Scan for the cell matching the given text and deliver its [x, y] coordinate at center. 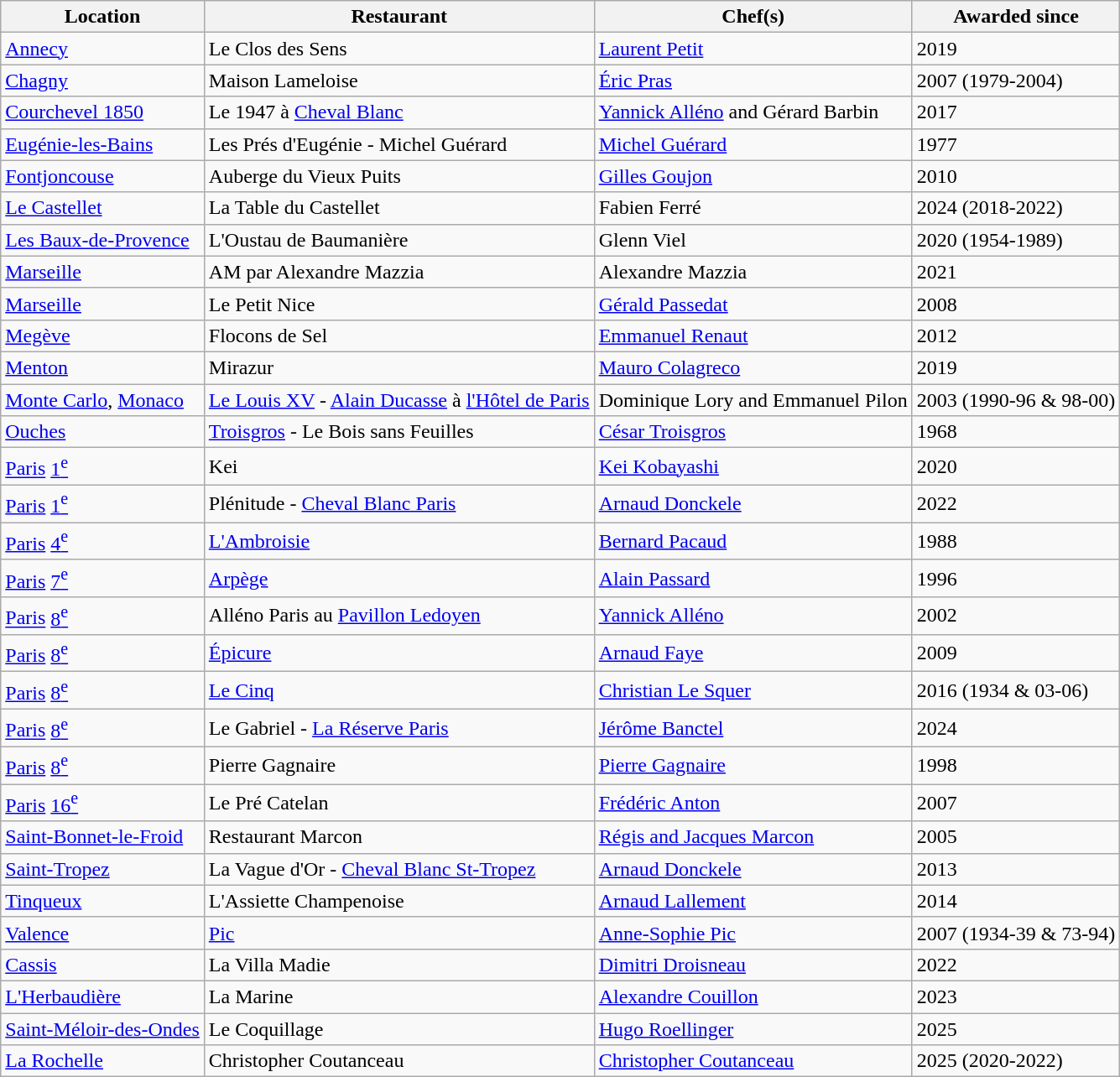
Arnaud Lallement [753, 901]
2025 [1016, 1029]
La Villa Madie [399, 965]
2012 [1016, 336]
Chagny [102, 81]
Le Coquillage [399, 1029]
Anne-Sophie Pic [753, 933]
Dimitri Droisneau [753, 965]
Christian Le Squer [753, 691]
Annecy [102, 49]
Maison Lameloise [399, 81]
L'Herbaudière [102, 996]
Courchevel 1850 [102, 112]
Cassis [102, 965]
Eugénie-les-Bains [102, 144]
2007 (1934-39 & 73-94) [1016, 933]
2002 [1016, 616]
1998 [1016, 765]
2007 (1979-2004) [1016, 81]
Monte Carlo, Monaco [102, 400]
Troisgros - Le Bois sans Feuilles [399, 432]
2023 [1016, 996]
Le Petit Nice [399, 304]
L'Oustau de Baumanière [399, 240]
Glenn Viel [753, 240]
Location [102, 17]
Épicure [399, 653]
2007 [1016, 804]
AM par Alexandre Mazzia [399, 272]
2021 [1016, 272]
Yannick Alléno and Gérard Barbin [753, 112]
La Table du Castellet [399, 208]
Éric Pras [753, 81]
Valence [102, 933]
2008 [1016, 304]
Le Cinq [399, 691]
Kei [399, 466]
Gilles Goujon [753, 176]
Le Pré Catelan [399, 804]
2016 (1934 & 03-06) [1016, 691]
2017 [1016, 112]
La Rochelle [102, 1061]
Saint-Bonnet-le-Froid [102, 837]
Arnaud Faye [753, 653]
Le Clos des Sens [399, 49]
Kei Kobayashi [753, 466]
2020 [1016, 466]
Le Gabriel - La Réserve Paris [399, 728]
L'Ambroisie [399, 542]
L'Assiette Champenoise [399, 901]
Régis and Jacques Marcon [753, 837]
Paris 7e [102, 579]
2025 (2020-2022) [1016, 1061]
2024 [1016, 728]
Alléno Paris au Pavillon Ledoyen [399, 616]
2024 (2018-2022) [1016, 208]
Jérôme Banctel [753, 728]
Le 1947 à Cheval Blanc [399, 112]
La Vague d'Or - Cheval Blanc St-Tropez [399, 869]
Laurent Petit [753, 49]
Paris 4e [102, 542]
Dominique Lory and Emmanuel Pilon [753, 400]
2010 [1016, 176]
Bernard Pacaud [753, 542]
César Troisgros [753, 432]
Ouches [102, 432]
Menton [102, 367]
Les Baux-de-Provence [102, 240]
Frédéric Anton [753, 804]
Restaurant [399, 17]
2009 [1016, 653]
Megève [102, 336]
Pic [399, 933]
1968 [1016, 432]
2013 [1016, 869]
Plénitude - Cheval Blanc Paris [399, 503]
Arpège [399, 579]
2003 (1990-96 & 98-00) [1016, 400]
Michel Guérard [753, 144]
Tinqueux [102, 901]
Saint-Tropez [102, 869]
2005 [1016, 837]
Alexandre Couillon [753, 996]
Hugo Roellinger [753, 1029]
Chef(s) [753, 17]
Restaurant Marcon [399, 837]
Paris 16e [102, 804]
Alain Passard [753, 579]
Fabien Ferré [753, 208]
1996 [1016, 579]
2020 (1954-1989) [1016, 240]
Emmanuel Renaut [753, 336]
Awarded since [1016, 17]
Yannick Alléno [753, 616]
1977 [1016, 144]
Gérald Passedat [753, 304]
Fontjoncouse [102, 176]
Mauro Colagreco [753, 367]
Saint-Méloir-des-Ondes [102, 1029]
2014 [1016, 901]
Le Castellet [102, 208]
Alexandre Mazzia [753, 272]
La Marine [399, 996]
Les Prés d'Eugénie - Michel Guérard [399, 144]
Le Louis XV - Alain Ducasse à l'Hôtel de Paris [399, 400]
Auberge du Vieux Puits [399, 176]
Mirazur [399, 367]
1988 [1016, 542]
Flocons de Sel [399, 336]
